Return (X, Y) of the center of cell containing provided text 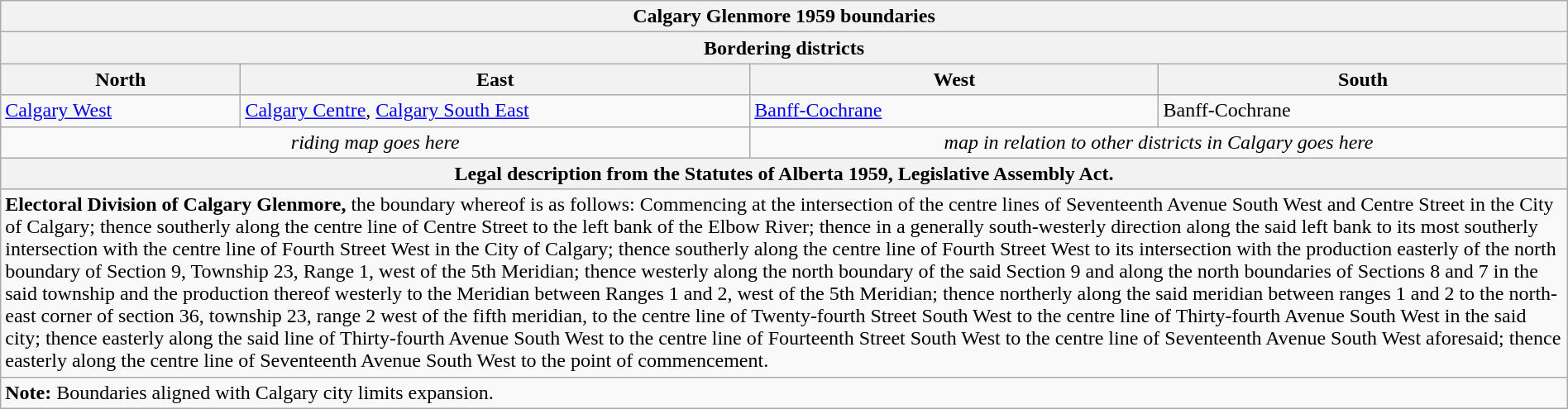
Bordering districts (784, 48)
West (954, 79)
Calgary Centre, Calgary South East (495, 111)
East (495, 79)
Calgary West (121, 111)
Calgary Glenmore 1959 boundaries (784, 17)
map in relation to other districts in Calgary goes here (1159, 142)
South (1363, 79)
Legal description from the Statutes of Alberta 1959, Legislative Assembly Act. (784, 174)
North (121, 79)
Note: Boundaries aligned with Calgary city limits expansion. (784, 392)
riding map goes here (375, 142)
